Scan for the cell matching the given text and deliver its [X, Y] coordinate at center. 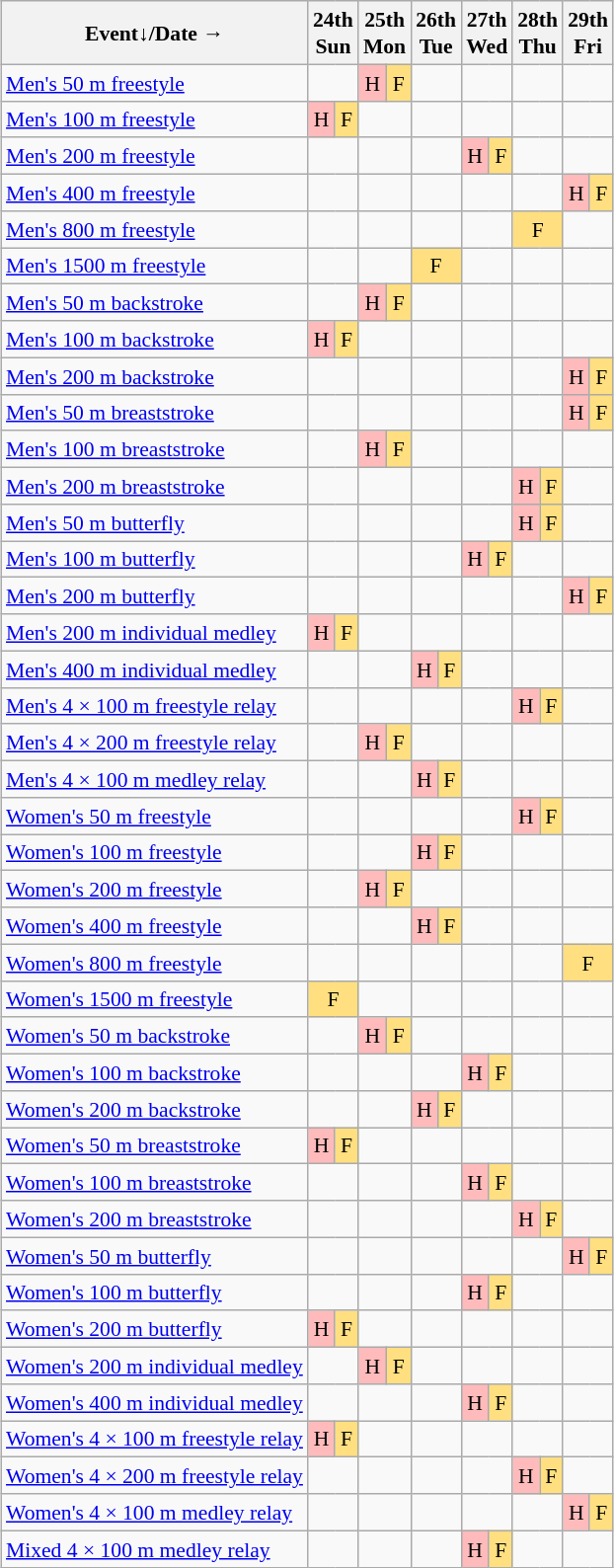
Men's 100 m backstroke [154, 340]
Women's 100 m freestyle [154, 851]
Men's 4 × 200 m freestyle relay [154, 743]
Women's 100 m backstroke [154, 1072]
Women's 50 m breaststroke [154, 1145]
Women's 4 × 100 m medley relay [154, 1513]
Men's 200 m breaststroke [154, 486]
Men's 1500 m freestyle [154, 265]
Women's 4 × 200 m freestyle relay [154, 1475]
28thThu [537, 33]
Men's 50 m breaststroke [154, 413]
Men's 800 m freestyle [154, 229]
Women's 200 m individual medley [154, 1365]
Men's 50 m freestyle [154, 83]
Men's 400 m freestyle [154, 192]
Women's 400 m freestyle [154, 926]
Women's 100 m butterfly [154, 1292]
29thFri [588, 33]
Men's 4 × 100 m freestyle relay [154, 705]
Men's 200 m backstroke [154, 375]
Men's 200 m butterfly [154, 596]
Event↓/Date → [154, 33]
Men's 400 m individual medley [154, 669]
Mixed 4 × 100 m medley relay [154, 1548]
Men's 200 m individual medley [154, 632]
27thWed [487, 33]
26thTue [436, 33]
Women's 50 m butterfly [154, 1256]
Women's 200 m backstroke [154, 1108]
Women's 4 × 100 m freestyle relay [154, 1438]
Women's 1500 m freestyle [154, 999]
24thSun [334, 33]
Men's 4 × 100 m medley relay [154, 778]
Women's 400 m individual medley [154, 1402]
25thMon [385, 33]
Women's 50 m freestyle [154, 816]
Women's 200 m freestyle [154, 889]
Men's 50 m butterfly [154, 521]
Women's 200 m butterfly [154, 1329]
Men's 50 m backstroke [154, 302]
Women's 100 m breaststroke [154, 1183]
Women's 200 m breaststroke [154, 1218]
Men's 200 m freestyle [154, 156]
Women's 50 m backstroke [154, 1035]
Men's 100 m breaststroke [154, 448]
Men's 100 m freestyle [154, 118]
Women's 800 m freestyle [154, 962]
Men's 100 m butterfly [154, 559]
